Find where the given text appears and provide that cell's center as [x, y] coordinate. 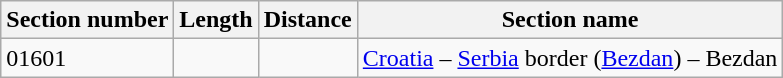
Distance [308, 20]
Section number [88, 20]
Length [216, 20]
Section name [570, 20]
Croatia – Serbia border (Bezdan) – Bezdan [570, 58]
01601 [88, 58]
